Provide the (x, y) coordinate of the cell's center where the given text is located.  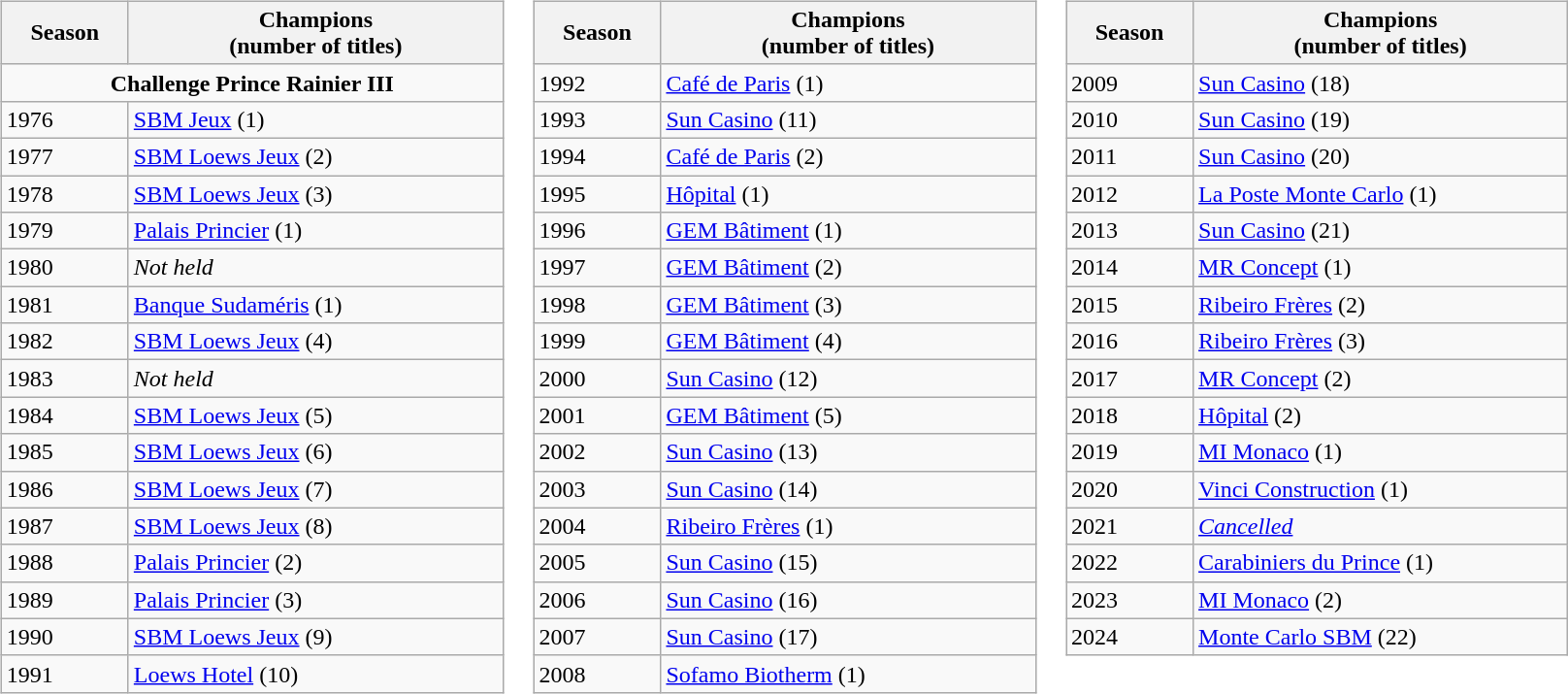
MI Monaco (1) (1381, 452)
MR Concept (2) (1381, 379)
1999 (598, 342)
GEM Bâtiment (1) (848, 231)
Ribeiro Frères (3) (1381, 342)
2009 (1129, 83)
SBM Loews Jeux (4) (315, 342)
1998 (598, 305)
SBM Jeux (1) (315, 119)
SBM Loews Jeux (8) (315, 526)
GEM Bâtiment (3) (848, 305)
Sun Casino (15) (848, 563)
1982 (64, 342)
Sun Casino (19) (1381, 119)
2005 (598, 563)
1990 (64, 637)
1997 (598, 268)
Carabiniers du Prince (1) (1381, 563)
2011 (1129, 156)
1983 (64, 379)
2019 (1129, 452)
1977 (64, 156)
SBM Loews Jeux (5) (315, 415)
Cancelled (1381, 526)
Challenge Prince Rainier III (252, 83)
Palais Princier (2) (315, 563)
2014 (1129, 268)
Sun Casino (20) (1381, 156)
2003 (598, 489)
1993 (598, 119)
2021 (1129, 526)
2007 (598, 637)
2018 (1129, 415)
1987 (64, 526)
SBM Loews Jeux (2) (315, 156)
2022 (1129, 563)
Vinci Construction (1) (1381, 489)
1988 (64, 563)
MI Monaco (2) (1381, 600)
Sun Casino (16) (848, 600)
Banque Sudaméris (1) (315, 305)
SBM Loews Jeux (7) (315, 489)
1992 (598, 83)
1980 (64, 268)
GEM Bâtiment (5) (848, 415)
1985 (64, 452)
2015 (1129, 305)
2010 (1129, 119)
Sun Casino (14) (848, 489)
Sun Casino (18) (1381, 83)
2001 (598, 415)
1978 (64, 193)
SBM Loews Jeux (6) (315, 452)
Ribeiro Frères (2) (1381, 305)
Sun Casino (11) (848, 119)
1989 (64, 600)
1986 (64, 489)
Café de Paris (2) (848, 156)
1981 (64, 305)
2008 (598, 674)
1995 (598, 193)
1994 (598, 156)
Ribeiro Frères (1) (848, 526)
GEM Bâtiment (4) (848, 342)
GEM Bâtiment (2) (848, 268)
Café de Paris (1) (848, 83)
Sun Casino (21) (1381, 231)
2002 (598, 452)
MR Concept (1) (1381, 268)
Loews Hotel (10) (315, 674)
SBM Loews Jeux (9) (315, 637)
Palais Princier (1) (315, 231)
2012 (1129, 193)
1979 (64, 231)
Sun Casino (17) (848, 637)
2013 (1129, 231)
La Poste Monte Carlo (1) (1381, 193)
2020 (1129, 489)
Sun Casino (12) (848, 379)
Sun Casino (13) (848, 452)
Hôpital (2) (1381, 415)
2016 (1129, 342)
Monte Carlo SBM (22) (1381, 637)
1996 (598, 231)
SBM Loews Jeux (3) (315, 193)
Palais Princier (3) (315, 600)
2017 (1129, 379)
2004 (598, 526)
Sofamo Biotherm (1) (848, 674)
2000 (598, 379)
1991 (64, 674)
1984 (64, 415)
2024 (1129, 637)
1976 (64, 119)
2023 (1129, 600)
2006 (598, 600)
Hôpital (1) (848, 193)
